Pinpoint the cell where the given text exists, returning its (x, y) midpoint coordinate. 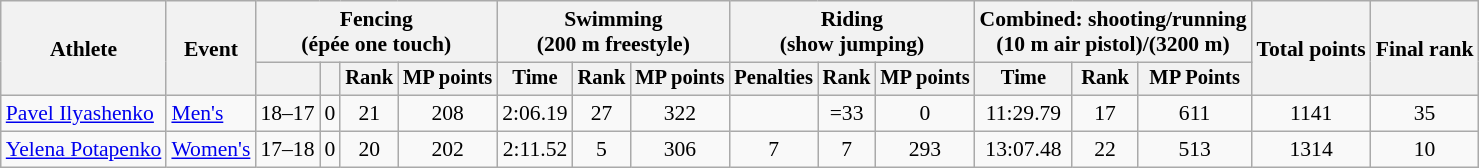
27 (602, 114)
513 (1195, 150)
MP Points (1195, 79)
Fencing(épée one touch) (376, 32)
Final rank (1425, 48)
Swimming(200 m freestyle) (613, 32)
Women's (210, 150)
202 (448, 150)
322 (680, 114)
22 (1104, 150)
208 (448, 114)
11:29.79 (1024, 114)
Combined: shooting/running(10 m air pistol)/(3200 m) (1114, 32)
20 (369, 150)
=33 (847, 114)
Athlete (84, 48)
17–18 (287, 150)
5 (602, 150)
Yelena Potapenko (84, 150)
2:11.52 (534, 150)
2:06.19 (534, 114)
18–17 (287, 114)
Penalties (773, 79)
35 (1425, 114)
13:07.48 (1024, 150)
Riding(show jumping) (852, 32)
306 (680, 150)
Event (210, 48)
17 (1104, 114)
10 (1425, 150)
611 (1195, 114)
293 (924, 150)
Men's (210, 114)
1314 (1312, 150)
21 (369, 114)
1141 (1312, 114)
Pavel Ilyashenko (84, 114)
Total points (1312, 48)
